For the text-containing cell, return its midpoint in [X, Y] coordinate format. 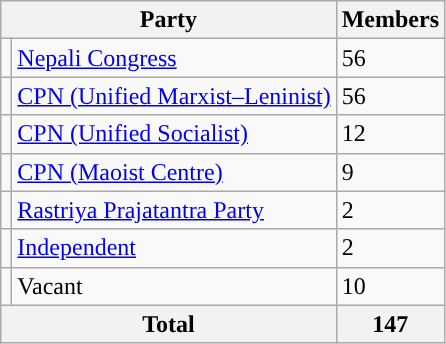
CPN (Unified Marxist–Leninist) [174, 96]
Independent [174, 248]
CPN (Maoist Centre) [174, 172]
Rastriya Prajatantra Party [174, 210]
10 [390, 286]
CPN (Unified Socialist) [174, 134]
Party [168, 20]
9 [390, 172]
147 [390, 324]
Total [168, 324]
12 [390, 134]
Nepali Congress [174, 58]
Members [390, 20]
Vacant [174, 286]
